Find where the given text appears and provide that cell's center as (x, y) coordinate. 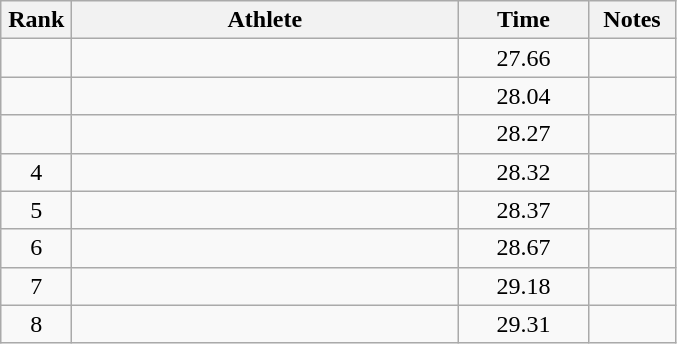
6 (36, 248)
Rank (36, 20)
Notes (632, 20)
28.32 (524, 172)
28.67 (524, 248)
5 (36, 210)
7 (36, 286)
Time (524, 20)
28.27 (524, 134)
29.18 (524, 286)
28.04 (524, 96)
27.66 (524, 58)
29.31 (524, 324)
4 (36, 172)
Athlete (265, 20)
8 (36, 324)
28.37 (524, 210)
